Determine the [x, y] coordinate at the center of the cell enclosing the given text.  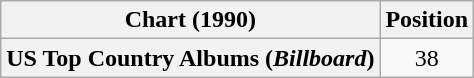
Chart (1990) [190, 20]
38 [427, 58]
US Top Country Albums (Billboard) [190, 58]
Position [427, 20]
